Pinpoint the cell where the given text exists, returning its (x, y) midpoint coordinate. 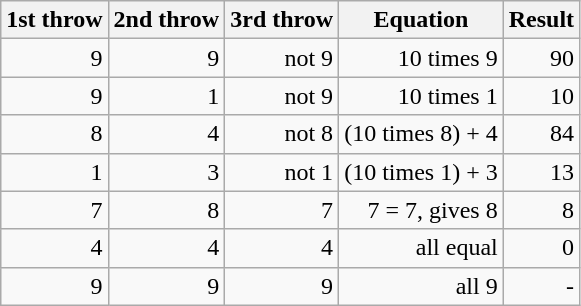
13 (541, 172)
10 times 9 (422, 58)
0 (541, 248)
all 9 (422, 286)
(10 times 8) + 4 (422, 134)
not 8 (282, 134)
all equal (422, 248)
84 (541, 134)
- (541, 286)
3rd throw (282, 20)
90 (541, 58)
1st throw (54, 20)
3 (166, 172)
not 1 (282, 172)
Result (541, 20)
10 times 1 (422, 96)
(10 times 1) + 3 (422, 172)
2nd throw (166, 20)
Equation (422, 20)
7 = 7, gives 8 (422, 210)
10 (541, 96)
